Scan for the cell matching the given text and deliver its (X, Y) coordinate at center. 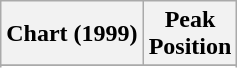
Chart (1999) (72, 34)
PeakPosition (190, 34)
